Output the (X, Y) coordinate of the center of the cell containing the given text.  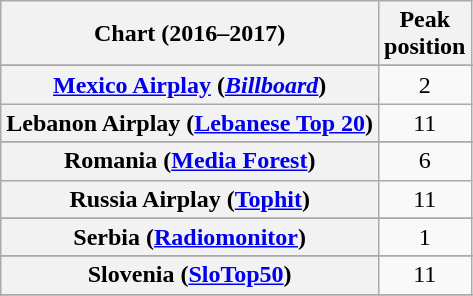
Mexico Airplay (Billboard) (190, 85)
Peakposition (425, 34)
Slovenia (SloTop50) (190, 275)
Romania (Media Forest) (190, 161)
1 (425, 237)
Chart (2016–2017) (190, 34)
2 (425, 85)
Russia Airplay (Tophit) (190, 199)
Lebanon Airplay (Lebanese Top 20) (190, 123)
6 (425, 161)
Serbia (Radiomonitor) (190, 237)
